Return the (X, Y) coordinate for the center point of the cell that contains the specified text.  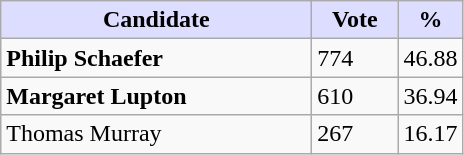
Thomas Murray (156, 134)
36.94 (430, 96)
774 (355, 58)
267 (355, 134)
610 (355, 96)
46.88 (430, 58)
16.17 (430, 134)
Candidate (156, 20)
Philip Schaefer (156, 58)
Margaret Lupton (156, 96)
% (430, 20)
Vote (355, 20)
